Identify which cell holds the provided text, then report its [X, Y] central coordinate. 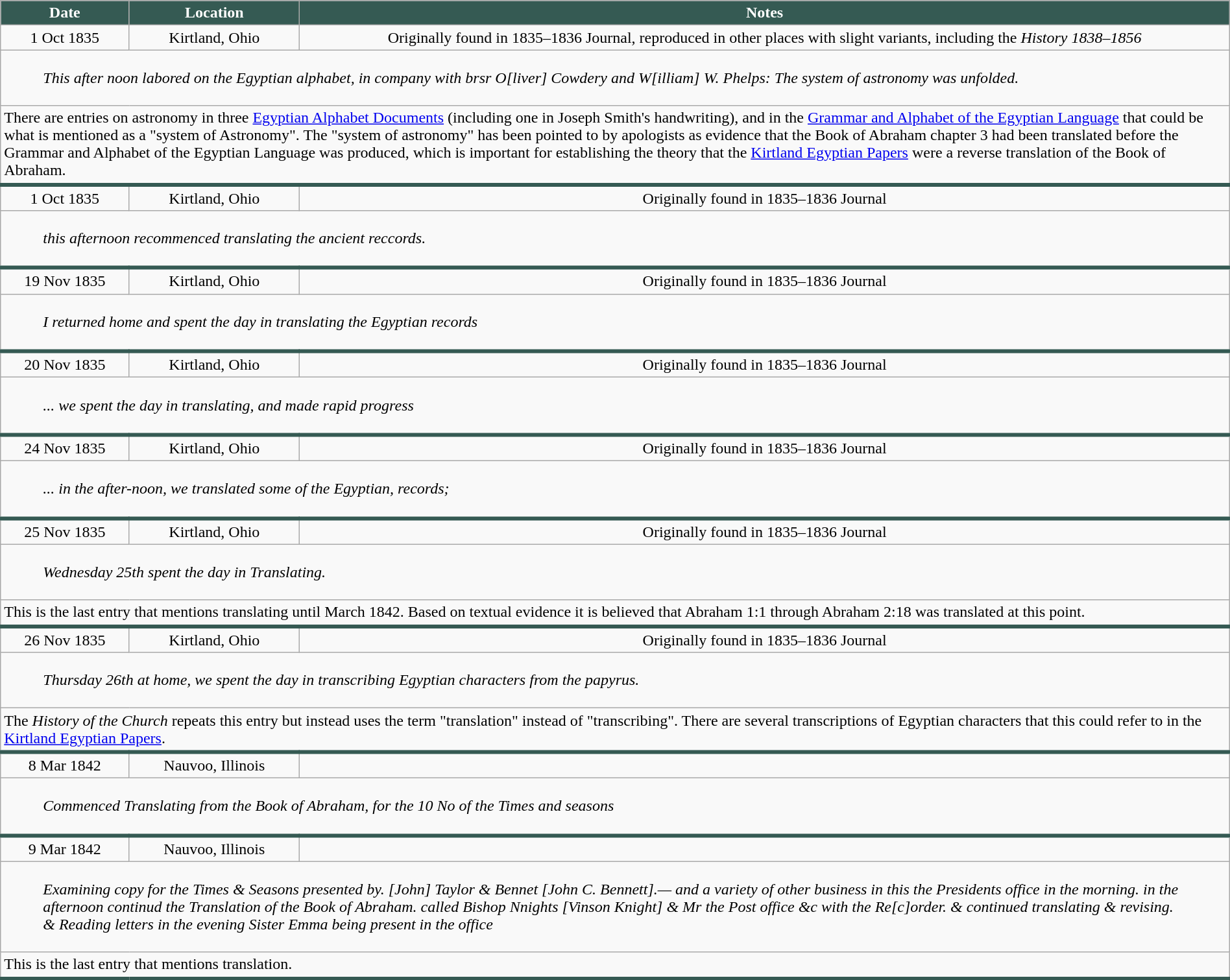
This is the last entry that mentions translation. [615, 965]
24 Nov 1835 [65, 448]
20 Nov 1835 [65, 365]
Location [214, 13]
Notes [764, 13]
25 Nov 1835 [65, 531]
Thursday 26th at home, we spent the day in transcribing Egyptian characters from the papyrus. [615, 680]
Originally found in 1835–1836 Journal, reproduced in other places with slight variants, including the History 1838–1856 [764, 38]
Date [65, 13]
... in the after-noon, we translated some of the Egyptian, records; [615, 489]
Commenced Translating from the Book of Abraham, for the 10 No of the Times and seasons [615, 806]
this afternoon recommenced translating the ancient reccords. [615, 239]
I returned home and spent the day in translating the Egyptian records [615, 322]
8 Mar 1842 [65, 765]
19 Nov 1835 [65, 281]
9 Mar 1842 [65, 848]
... we spent the day in translating, and made rapid progress [615, 406]
Wednesday 25th spent the day in Translating. [615, 572]
26 Nov 1835 [65, 639]
